Identify which cell holds the provided text, then report its (x, y) central coordinate. 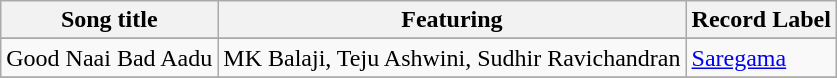
Song title (110, 20)
MK Balaji, Teju Ashwini, Sudhir Ravichandran (452, 58)
Record Label (761, 20)
Saregama (761, 58)
Featuring (452, 20)
Good Naai Bad Aadu (110, 58)
